Return the (X, Y) coordinate for the center point of the cell that contains the specified text.  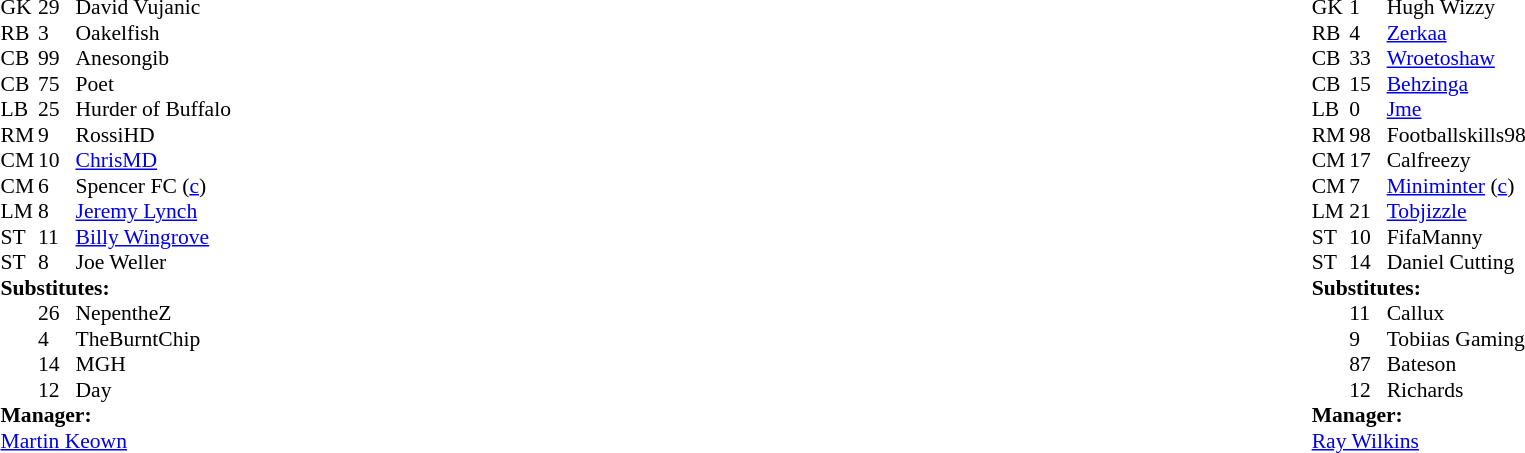
15 (1368, 84)
26 (57, 313)
98 (1368, 135)
ChrisMD (154, 161)
Oakelfish (154, 33)
75 (57, 84)
NepentheZ (154, 313)
Spencer FC (c) (154, 186)
21 (1368, 211)
6 (57, 186)
17 (1368, 161)
0 (1368, 109)
25 (57, 109)
Poet (154, 84)
87 (1368, 365)
RossiHD (154, 135)
7 (1368, 186)
3 (57, 33)
Anesongib (154, 59)
MGH (154, 365)
Substitutes: (115, 288)
Manager: (115, 415)
99 (57, 59)
Day (154, 390)
TheBurntChip (154, 339)
Jeremy Lynch (154, 211)
Hurder of Buffalo (154, 109)
33 (1368, 59)
Joe Weller (154, 263)
Billy Wingrove (154, 237)
